Locate the cell with the specified text and output its [X, Y] center coordinate. 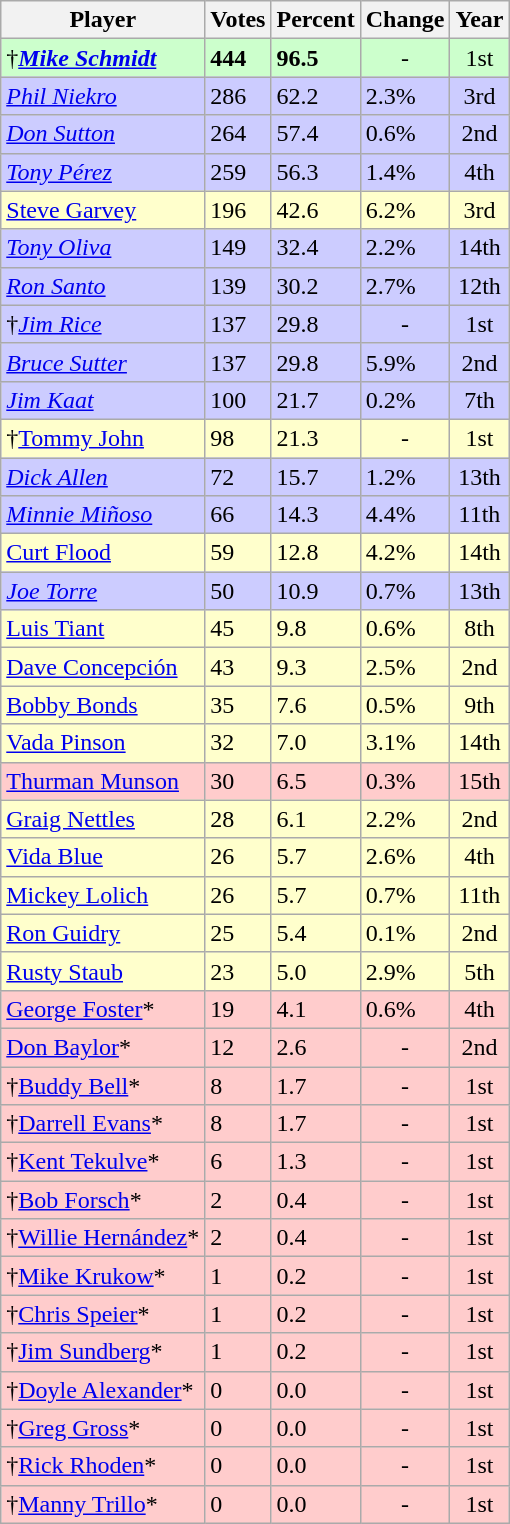
6 [238, 1162]
0.5% [405, 705]
62.2 [316, 96]
7.0 [316, 743]
1.2% [405, 477]
264 [238, 134]
5.9% [405, 362]
43 [238, 667]
†Tommy John [103, 438]
Ron Guidry [103, 933]
4.1 [316, 1009]
†Kent Tekulve* [103, 1162]
Bobby Bonds [103, 705]
George Foster* [103, 1009]
Phil Niekro [103, 96]
9.3 [316, 667]
Don Sutton [103, 134]
7th [480, 400]
42.6 [316, 210]
†Mike Krukow* [103, 1276]
32.4 [316, 248]
21.7 [316, 400]
2.6 [316, 1047]
Curt Flood [103, 553]
Thurman Munson [103, 781]
66 [238, 515]
Rusty Staub [103, 971]
259 [238, 172]
30.2 [316, 286]
0.1% [405, 933]
Vida Blue [103, 857]
4.2% [405, 553]
35 [238, 705]
Mickey Lolich [103, 895]
21.3 [316, 438]
2.9% [405, 971]
12.8 [316, 553]
†Manny Trillo* [103, 1504]
139 [238, 286]
†Doyle Alexander* [103, 1390]
15.7 [316, 477]
45 [238, 629]
8th [480, 629]
3.1% [405, 743]
5th [480, 971]
0.2% [405, 400]
†Mike Schmidt [103, 58]
5.4 [316, 933]
5.0 [316, 971]
10.9 [316, 591]
12th [480, 286]
Minnie Miñoso [103, 515]
19 [238, 1009]
Jim Kaat [103, 400]
2.3% [405, 96]
6.2% [405, 210]
0.3% [405, 781]
Graig Nettles [103, 819]
196 [238, 210]
†Greg Gross* [103, 1428]
1.3 [316, 1162]
9.8 [316, 629]
4.4% [405, 515]
†Willie Hernández* [103, 1238]
23 [238, 971]
Tony Oliva [103, 248]
Year [480, 20]
2.5% [405, 667]
100 [238, 400]
Player [103, 20]
Luis Tiant [103, 629]
Bruce Sutter [103, 362]
25 [238, 933]
50 [238, 591]
7.6 [316, 705]
†Buddy Bell* [103, 1085]
Dave Concepción [103, 667]
†Darrell Evans* [103, 1124]
6.1 [316, 819]
9th [480, 705]
12 [238, 1047]
Joe Torre [103, 591]
Percent [316, 20]
Change [405, 20]
†Chris Speier* [103, 1314]
30 [238, 781]
149 [238, 248]
32 [238, 743]
Ron Santo [103, 286]
72 [238, 477]
†Bob Forsch* [103, 1200]
2.6% [405, 857]
Votes [238, 20]
56.3 [316, 172]
96.5 [316, 58]
14.3 [316, 515]
98 [238, 438]
286 [238, 96]
59 [238, 553]
Don Baylor* [103, 1047]
Dick Allen [103, 477]
57.4 [316, 134]
Steve Garvey [103, 210]
†Rick Rhoden* [103, 1466]
444 [238, 58]
1.4% [405, 172]
†Jim Sundberg* [103, 1352]
15th [480, 781]
†Jim Rice [103, 324]
28 [238, 819]
Tony Pérez [103, 172]
2.7% [405, 286]
6.5 [316, 781]
Vada Pinson [103, 743]
